Extract the (X, Y) coordinate from the center of the cell holding the provided text.  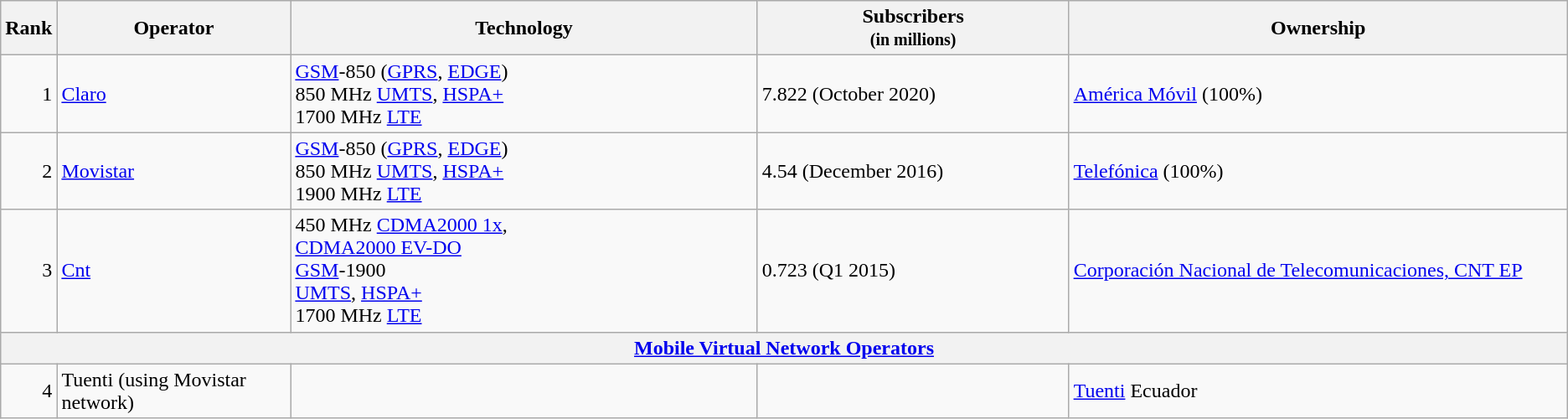
1 (28, 94)
0.723 (Q1 2015) (913, 271)
4.54 (December 2016) (913, 171)
2 (28, 171)
Ownership (1318, 28)
3 (28, 271)
Telefónica (100%) (1318, 171)
7.822 (October 2020) (913, 94)
4 (28, 391)
Technology (524, 28)
GSM-850 (GPRS, EDGE)850 MHz UMTS, HSPA+ 1900 MHz LTE (524, 171)
Cnt (174, 271)
Tuenti (using Movistar network) (174, 391)
Subscribers(in millions) (913, 28)
Operator (174, 28)
Mobile Virtual Network Operators (784, 348)
América Móvil (100%) (1318, 94)
GSM-850 (GPRS, EDGE)850 MHz UMTS, HSPA+ 1700 MHz LTE (524, 94)
Corporación Nacional de Telecomunicaciones, CNT EP (1318, 271)
Rank (28, 28)
450 MHz CDMA2000 1x,CDMA2000 EV-DO GSM-1900UMTS, HSPA+1700 MHz LTE (524, 271)
Claro (174, 94)
Tuenti Ecuador (1318, 391)
Movistar (174, 171)
